Identify which cell holds the provided text, then report its (X, Y) central coordinate. 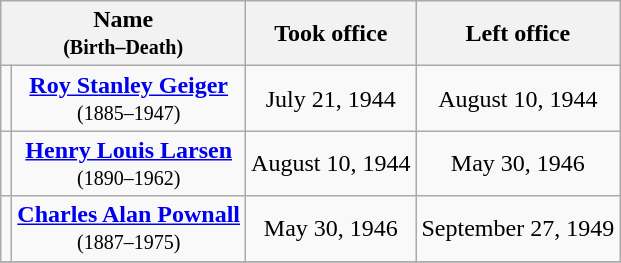
Name(Birth–Death) (124, 34)
July 21, 1944 (331, 98)
September 27, 1949 (518, 228)
Roy Stanley Geiger(1885–1947) (129, 98)
Left office (518, 34)
Charles Alan Pownall(1887–1975) (129, 228)
Took office (331, 34)
Henry Louis Larsen(1890–1962) (129, 164)
